Extract the (X, Y) coordinate from the center of the cell holding the provided text.  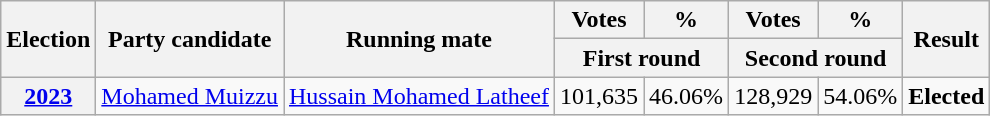
54.06% (860, 96)
First round (641, 58)
128,929 (774, 96)
2023 (48, 96)
Party candidate (190, 39)
Election (48, 39)
Hussain Mohamed Latheef (420, 96)
Result (946, 39)
46.06% (686, 96)
Elected (946, 96)
Second round (816, 58)
Mohamed Muizzu (190, 96)
Running mate (420, 39)
101,635 (598, 96)
